Search for the cell housing the specified text and yield its [x, y] center coordinate. 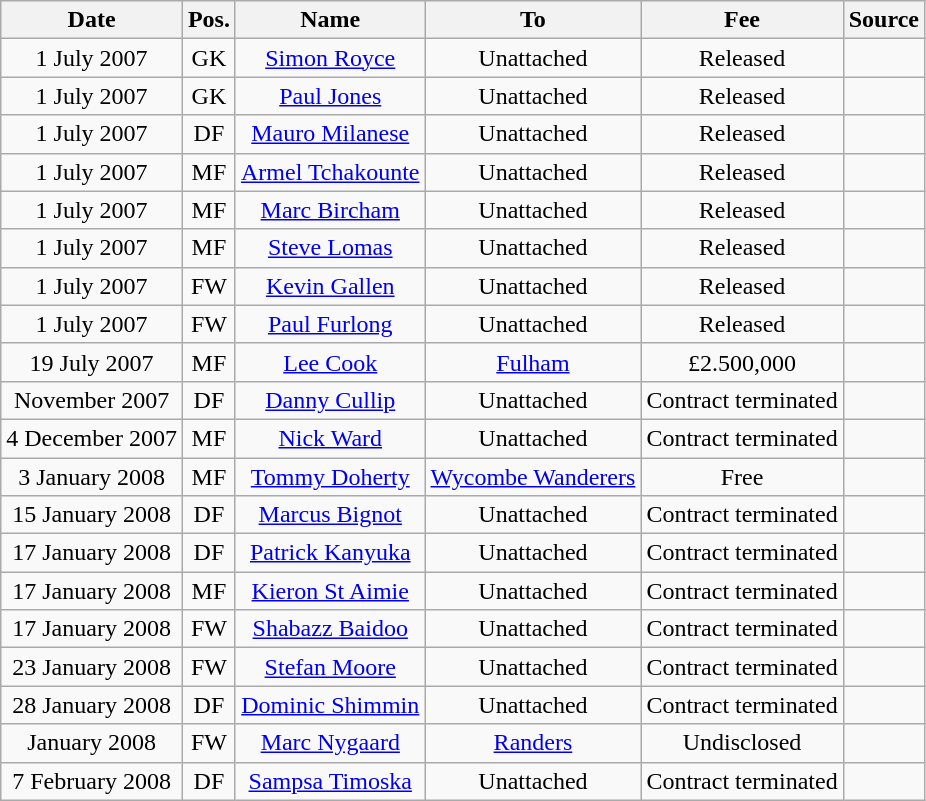
Sampsa Timoska [330, 781]
Shabazz Baidoo [330, 629]
Marc Nygaard [330, 743]
Date [92, 20]
Nick Ward [330, 438]
£2.500,000 [742, 362]
Wycombe Wanderers [533, 477]
Marcus Bignot [330, 515]
Marc Bircham [330, 210]
Simon Royce [330, 58]
28 January 2008 [92, 705]
7 February 2008 [92, 781]
23 January 2008 [92, 667]
Fee [742, 20]
Kevin Gallen [330, 286]
Name [330, 20]
Patrick Kanyuka [330, 553]
Free [742, 477]
Stefan Moore [330, 667]
November 2007 [92, 400]
January 2008 [92, 743]
Lee Cook [330, 362]
Source [884, 20]
4 December 2007 [92, 438]
Paul Jones [330, 96]
Randers [533, 743]
Kieron St Aimie [330, 591]
To [533, 20]
Tommy Doherty [330, 477]
3 January 2008 [92, 477]
Steve Lomas [330, 248]
Paul Furlong [330, 324]
Danny Cullip [330, 400]
Pos. [208, 20]
Dominic Shimmin [330, 705]
19 July 2007 [92, 362]
Mauro Milanese [330, 134]
Undisclosed [742, 743]
Armel Tchakounte [330, 172]
15 January 2008 [92, 515]
Fulham [533, 362]
